For the text-containing cell, return its midpoint in [X, Y] coordinate format. 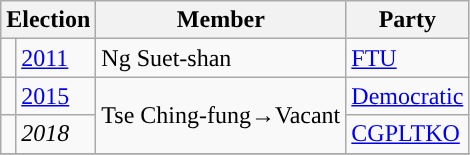
2018 [56, 134]
Member [221, 20]
FTU [408, 58]
Election [48, 20]
2015 [56, 96]
CGPLTKO [408, 134]
Party [408, 20]
Tse Ching-fung→Vacant [221, 115]
Ng Suet-shan [221, 58]
2011 [56, 58]
Democratic [408, 96]
